Find where the given text appears and provide that cell's center as (x, y) coordinate. 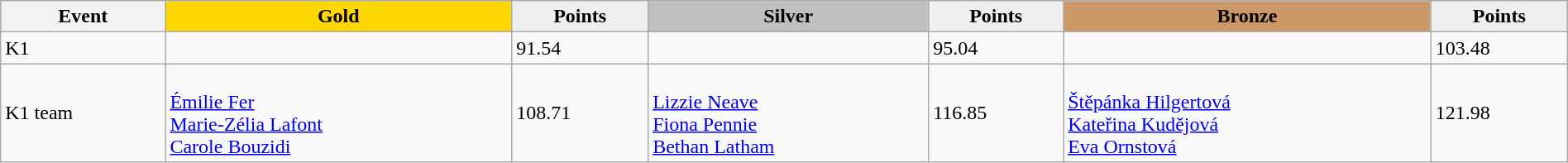
121.98 (1499, 113)
103.48 (1499, 48)
Štěpánka HilgertováKateřina KudějováEva Ornstová (1247, 113)
91.54 (581, 48)
Gold (339, 17)
Émilie FerMarie-Zélia LafontCarole Bouzidi (339, 113)
95.04 (996, 48)
116.85 (996, 113)
Silver (789, 17)
108.71 (581, 113)
K1 team (83, 113)
Lizzie NeaveFiona PennieBethan Latham (789, 113)
K1 (83, 48)
Bronze (1247, 17)
Event (83, 17)
